Return (X, Y) of the center of cell containing provided text 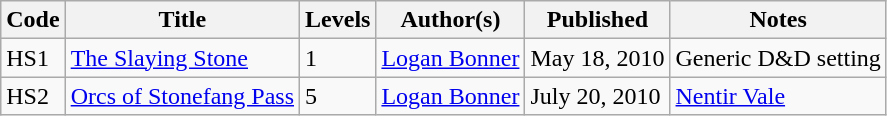
1 (338, 58)
Published (598, 20)
Generic D&D setting (778, 58)
May 18, 2010 (598, 58)
Author(s) (450, 20)
July 20, 2010 (598, 96)
Levels (338, 20)
The Slaying Stone (182, 58)
HS1 (33, 58)
Title (182, 20)
Nentir Vale (778, 96)
HS2 (33, 96)
Orcs of Stonefang Pass (182, 96)
Code (33, 20)
Notes (778, 20)
5 (338, 96)
